Return the (x, y) coordinate for the center point of the cell that contains the specified text.  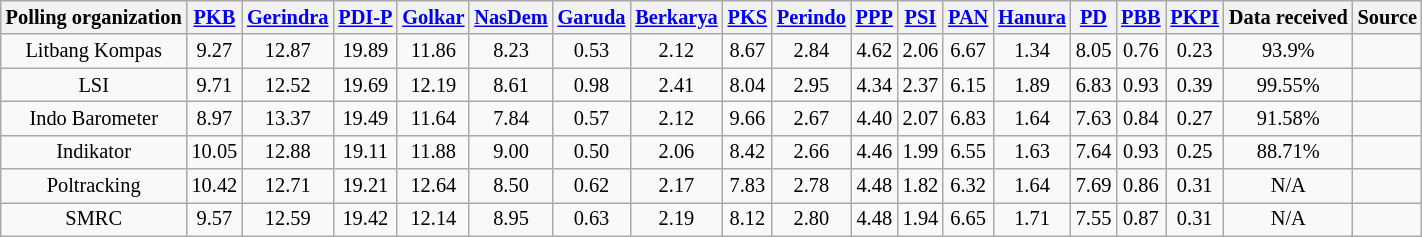
93.9% (1288, 51)
12.71 (288, 186)
19.11 (365, 152)
8.42 (748, 152)
0.50 (592, 152)
2.37 (920, 85)
8.04 (748, 85)
19.69 (365, 85)
99.55% (1288, 85)
6.15 (968, 85)
1.94 (920, 219)
8.97 (215, 118)
0.87 (1140, 219)
12.52 (288, 85)
7.83 (748, 186)
12.88 (288, 152)
Perindo (812, 17)
11.88 (433, 152)
0.84 (1140, 118)
2.95 (812, 85)
2.19 (676, 219)
6.65 (968, 219)
LSI (94, 85)
6.67 (968, 51)
8.67 (748, 51)
1.89 (1032, 85)
2.17 (676, 186)
6.55 (968, 152)
12.59 (288, 219)
0.63 (592, 219)
9.66 (748, 118)
10.05 (215, 152)
4.34 (874, 85)
2.67 (812, 118)
6.32 (968, 186)
19.42 (365, 219)
8.12 (748, 219)
11.86 (433, 51)
10.42 (215, 186)
0.86 (1140, 186)
Golkar (433, 17)
19.89 (365, 51)
PKB (215, 17)
4.40 (874, 118)
PKPI (1195, 17)
0.53 (592, 51)
7.63 (1094, 118)
0.27 (1195, 118)
9.00 (510, 152)
2.66 (812, 152)
8.23 (510, 51)
PD (1094, 17)
19.21 (365, 186)
0.25 (1195, 152)
8.05 (1094, 51)
1.34 (1032, 51)
4.62 (874, 51)
Berkarya (676, 17)
Poltracking (94, 186)
13.37 (288, 118)
2.07 (920, 118)
8.95 (510, 219)
1.71 (1032, 219)
91.58% (1288, 118)
PPP (874, 17)
9.27 (215, 51)
2.84 (812, 51)
7.84 (510, 118)
9.71 (215, 85)
Source (1388, 17)
2.78 (812, 186)
PKS (748, 17)
12.87 (288, 51)
0.98 (592, 85)
9.57 (215, 219)
4.46 (874, 152)
Indikator (94, 152)
PDI-P (365, 17)
1.63 (1032, 152)
12.64 (433, 186)
8.61 (510, 85)
PSI (920, 17)
7.69 (1094, 186)
0.57 (592, 118)
1.82 (920, 186)
PBB (1140, 17)
Litbang Kompas (94, 51)
Indo Barometer (94, 118)
2.41 (676, 85)
11.64 (433, 118)
0.76 (1140, 51)
88.71% (1288, 152)
7.64 (1094, 152)
PAN (968, 17)
0.39 (1195, 85)
NasDem (510, 17)
Polling organization (94, 17)
Gerindra (288, 17)
Garuda (592, 17)
19.49 (365, 118)
12.19 (433, 85)
0.62 (592, 186)
8.50 (510, 186)
12.14 (433, 219)
2.80 (812, 219)
Data received (1288, 17)
0.23 (1195, 51)
1.99 (920, 152)
SMRC (94, 219)
7.55 (1094, 219)
Hanura (1032, 17)
